Return [x, y] of the center of cell containing provided text 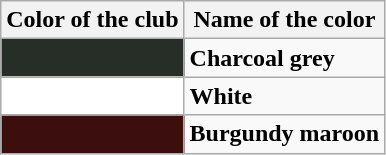
Name of the color [284, 20]
White [284, 96]
Color of the club [92, 20]
Charcoal grey [284, 58]
Burgundy maroon [284, 134]
